Search for the cell housing the specified text and yield its (X, Y) center coordinate. 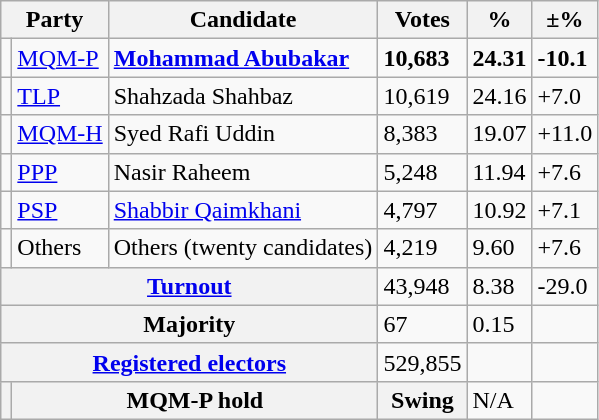
Swing (422, 400)
0.15 (500, 324)
Candidate (243, 20)
PPP (60, 172)
Syed Rafi Uddin (243, 134)
5,248 (422, 172)
10,619 (422, 96)
Shahzada Shahbaz (243, 96)
-10.1 (565, 58)
Others (60, 248)
10.92 (500, 210)
Majority (190, 324)
Nasir Raheem (243, 172)
MQM-H (60, 134)
8.38 (500, 286)
Turnout (190, 286)
Mohammad Abubakar (243, 58)
43,948 (422, 286)
Votes (422, 20)
Shabbir Qaimkhani (243, 210)
MQM-P hold (195, 400)
9.60 (500, 248)
Party (54, 20)
N/A (500, 400)
8,383 (422, 134)
19.07 (500, 134)
Registered electors (190, 362)
% (500, 20)
11.94 (500, 172)
+7.0 (565, 96)
PSP (60, 210)
4,219 (422, 248)
±% (565, 20)
+11.0 (565, 134)
+7.1 (565, 210)
-29.0 (565, 286)
24.31 (500, 58)
MQM-P (60, 58)
67 (422, 324)
24.16 (500, 96)
529,855 (422, 362)
Others (twenty candidates) (243, 248)
10,683 (422, 58)
4,797 (422, 210)
TLP (60, 96)
